Search for the cell housing the specified text and yield its [x, y] center coordinate. 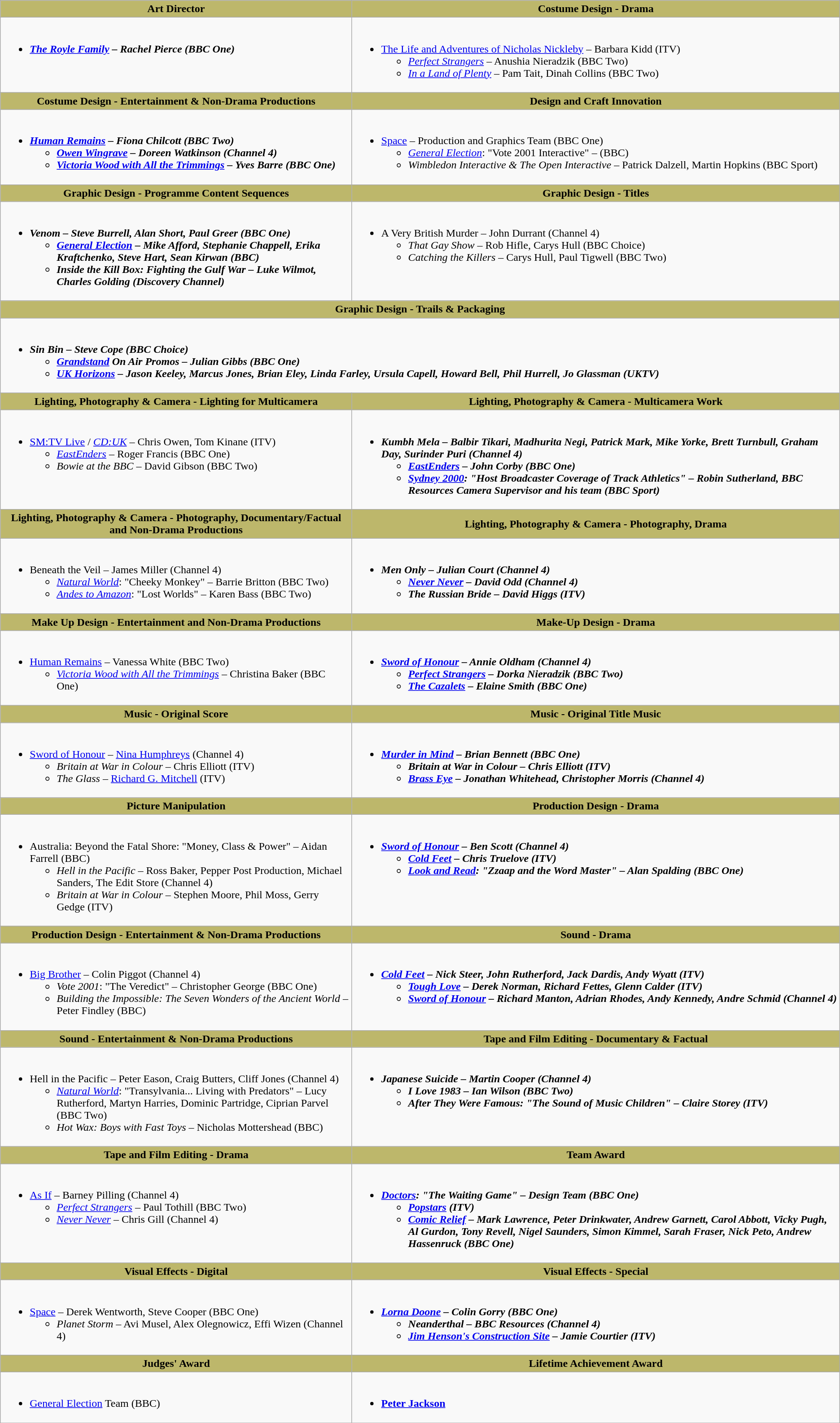
Production Design - Entertainment & Non-Drama Productions [176, 935]
Human Remains – Fiona Chilcott (BBC Two)Owen Wingrave – Doreen Watkinson (Channel 4)Victoria Wood with All the Trimmings – Yves Barre (BBC One) [176, 147]
Music - Original Score [176, 714]
General Election Team (BBC) [176, 1397]
Graphic Design - Programme Content Sequences [176, 193]
Peter Jackson [596, 1397]
Sound - Entertainment & Non-Drama Productions [176, 1039]
Art Director [176, 9]
Lighting, Photography & Camera - Photography, Documentary/Factual and Non-Drama Productions [176, 523]
Sword of Honour – Annie Oldham (Channel 4)Perfect Strangers – Dorka Nieradzik (BBC Two)The Cazalets – Elaine Smith (BBC One) [596, 668]
Make Up Design - Entertainment and Non-Drama Productions [176, 622]
Visual Effects - Digital [176, 1271]
Judges' Award [176, 1363]
SM:TV Live / CD:UK – Chris Owen, Tom Kinane (ITV)EastEnders – Roger Francis (BBC One)Bowie at the BBC – David Gibson (BBC Two) [176, 460]
Sword of Honour – Ben Scott (Channel 4)Cold Feet – Chris Truelove (ITV)Look and Read: "Zzaap and the Word Master" – Alan Spalding (BBC One) [596, 870]
Lorna Doone – Colin Gorry (BBC One)Neanderthal – BBC Resources (Channel 4)Jim Henson's Construction Site – Jamie Courtier (ITV) [596, 1317]
Lighting, Photography & Camera - Multicamera Work [596, 401]
Tape and Film Editing - Documentary & Factual [596, 1039]
Production Design - Drama [596, 806]
As If – Barney Pilling (Channel 4)Perfect Strangers – Paul Tothill (BBC Two)Never Never – Chris Gill (Channel 4) [176, 1213]
Lighting, Photography & Camera - Photography, Drama [596, 523]
Lifetime Achievement Award [596, 1363]
Visual Effects - Special [596, 1271]
Space – Derek Wentworth, Steve Cooper (BBC One)Planet Storm – Avi Musel, Alex Olegnowicz, Effi Wizen (Channel 4) [176, 1317]
Design and Craft Innovation [596, 101]
Sword of Honour – Nina Humphreys (Channel 4)Britain at War in Colour – Chris Elliott (ITV)The Glass – Richard G. Mitchell (ITV) [176, 760]
Music - Original Title Music [596, 714]
Team Award [596, 1155]
Graphic Design - Trails & Packaging [420, 309]
Costume Design - Drama [596, 9]
Graphic Design - Titles [596, 193]
Lighting, Photography & Camera - Lighting for Multicamera [176, 401]
Men Only – Julian Court (Channel 4)Never Never – David Odd (Channel 4)The Russian Bride – David Higgs (ITV) [596, 575]
Murder in Mind – Brian Bennett (BBC One)Britain at War in Colour – Chris Elliott (ITV)Brass Eye – Jonathan Whitehead, Christopher Morris (Channel 4) [596, 760]
Costume Design - Entertainment & Non-Drama Productions [176, 101]
Tape and Film Editing - Drama [176, 1155]
Picture Manipulation [176, 806]
Sound - Drama [596, 935]
Make-Up Design - Drama [596, 622]
The Royle Family – Rachel Pierce (BBC One) [176, 55]
Human Remains – Vanessa White (BBC Two)Victoria Wood with All the Trimmings – Christina Baker (BBC One) [176, 668]
